Return (X, Y) of the center of cell containing provided text 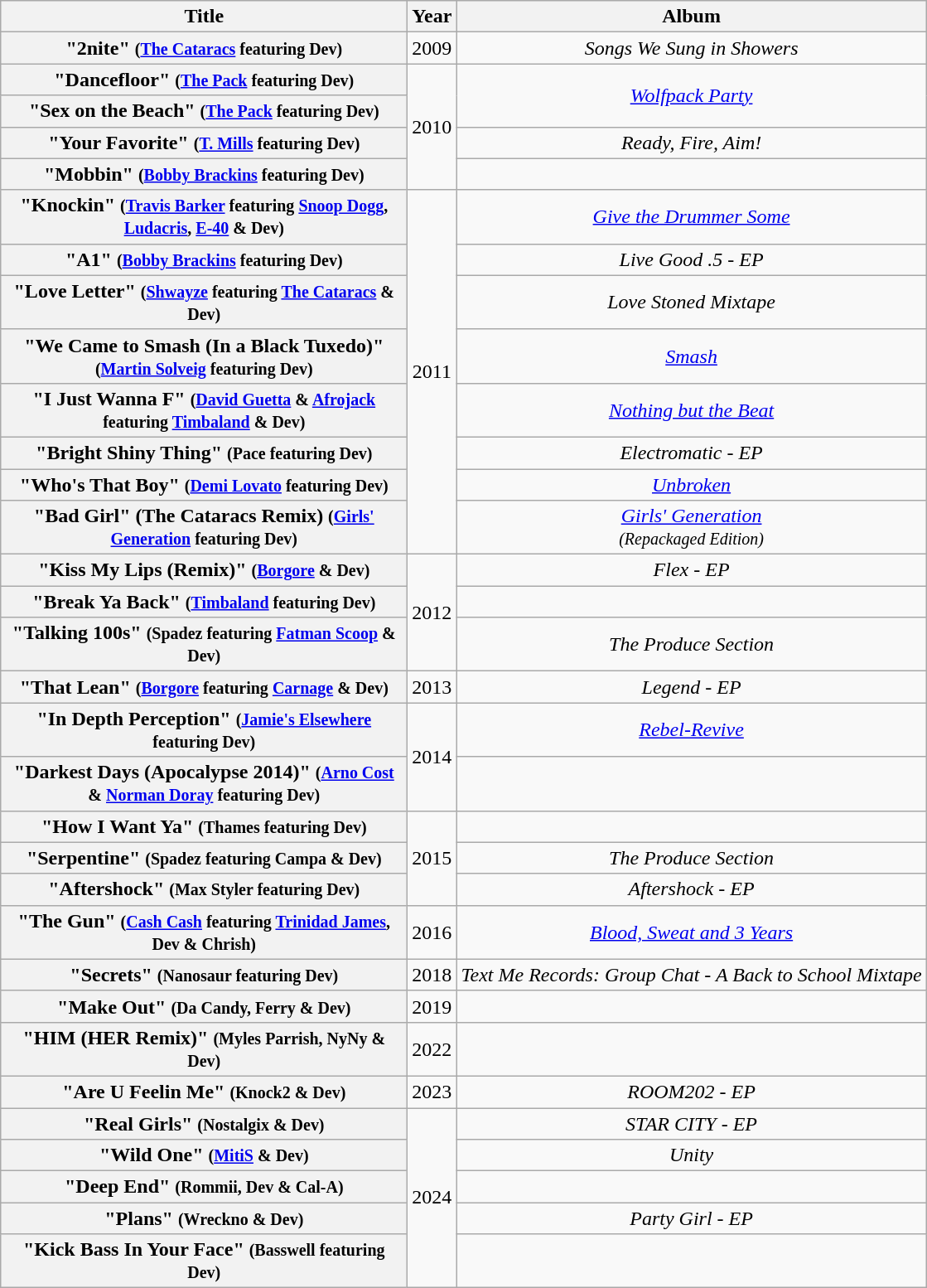
Wolfpack Party (691, 95)
Girls' Generation (Repackaged Edition) (691, 527)
"Your Favorite" (T. Mills featuring Dev) (204, 143)
Title (204, 17)
"I Just Wanna F" (David Guetta & Afrojack featuring Timbaland & Dev) (204, 409)
Legend - EP (691, 687)
Party Girl - EP (691, 1218)
Nothing but the Beat (691, 409)
Electromatic - EP (691, 453)
Love Stoned Mixtape (691, 302)
Aftershock - EP (691, 889)
2010 (432, 127)
"2nite" (The Cataracs featuring Dev) (204, 48)
"Dancefloor" (The Pack featuring Dev) (204, 80)
"Break Ya Back" (Timbaland featuring Dev) (204, 602)
"How I Want Ya" (Thames featuring Dev) (204, 826)
Live Good .5 - EP (691, 259)
2024 (432, 1197)
2018 (432, 975)
Unbroken (691, 485)
Flex - EP (691, 570)
"Darkest Days (Apocalypse 2014)" (Arno Cost & Norman Doray featuring Dev) (204, 784)
2019 (432, 1006)
"The Gun" (Cash Cash featuring Trinidad James, Dev & Chrish) (204, 932)
STAR CITY - EP (691, 1123)
Rebel-Revive (691, 729)
Ready, Fire, Aim! (691, 143)
"HIM (HER Remix)" (Myles Parrish, NyNy & Dev) (204, 1049)
"That Lean" (Borgore featuring Carnage & Dev) (204, 687)
Smash (691, 356)
Text Me Records: Group Chat - A Back to School Mixtape (691, 975)
"Bright Shiny Thing" (Pace featuring Dev) (204, 453)
"Who's That Boy" (Demi Lovato featuring Dev) (204, 485)
2023 (432, 1092)
"Mobbin" (Bobby Brackins featuring Dev) (204, 174)
Year (432, 17)
"Real Girls" (Nostalgix & Dev) (204, 1123)
Songs We Sung in Showers (691, 48)
"Plans" (Wreckno & Dev) (204, 1218)
2014 (432, 757)
"In Depth Perception" (Jamie's Elsewhere featuring Dev) (204, 729)
Give the Drummer Some (691, 217)
2016 (432, 932)
"Wild One" (MitiS & Dev) (204, 1155)
"Bad Girl" (The Cataracs Remix) (Girls' Generation featuring Dev) (204, 527)
"A1" (Bobby Brackins featuring Dev) (204, 259)
"Deep End" (Rommii, Dev & Cal-A) (204, 1187)
"Kiss My Lips (Remix)" (Borgore & Dev) (204, 570)
2015 (432, 858)
"Make Out" (Da Candy, Ferry & Dev) (204, 1006)
Unity (691, 1155)
"Kick Bass In Your Face" (Basswell featuring Dev) (204, 1261)
ROOM202 - EP (691, 1092)
"Love Letter" (Shwayze featuring The Cataracs & Dev) (204, 302)
2013 (432, 687)
"We Came to Smash (In a Black Tuxedo)" (Martin Solveig featuring Dev) (204, 356)
"Sex on the Beach" (The Pack featuring Dev) (204, 111)
Blood, Sweat and 3 Years (691, 932)
"Serpentine" (Spadez featuring Campa & Dev) (204, 858)
2012 (432, 613)
2009 (432, 48)
"Knockin" (Travis Barker featuring Snoop Dogg, Ludacris, E-40 & Dev) (204, 217)
"Talking 100s" (Spadez featuring Fatman Scoop & Dev) (204, 645)
Album (691, 17)
"Are U Feelin Me" (Knock2 & Dev) (204, 1092)
2022 (432, 1049)
"Secrets" (Nanosaur featuring Dev) (204, 975)
2011 (432, 372)
"Aftershock" (Max Styler featuring Dev) (204, 889)
